Return [x, y] of the center of cell containing provided text 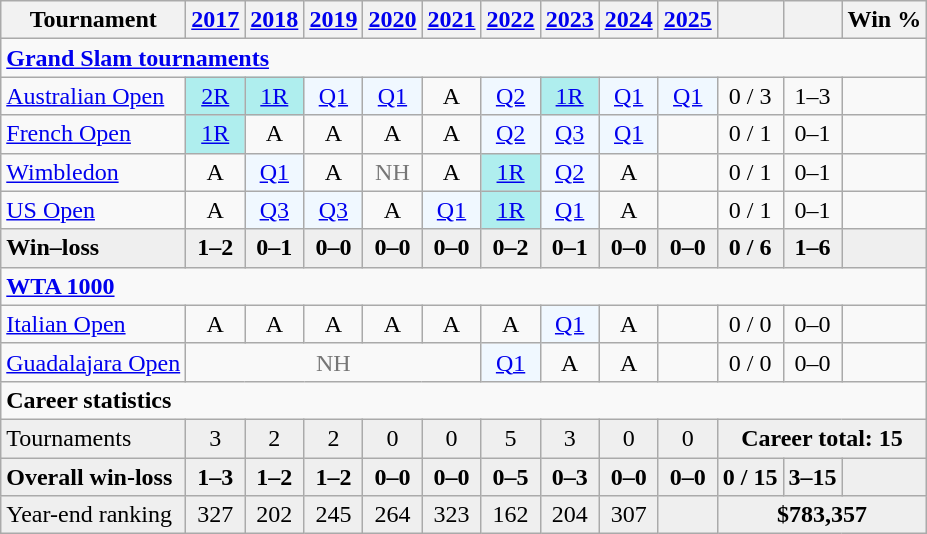
US Open [94, 210]
204 [570, 515]
2020 [392, 20]
0–3 [570, 477]
5 [510, 438]
WTA 1000 [464, 286]
0–5 [510, 477]
327 [216, 515]
Italian Open [94, 324]
162 [510, 515]
Tournament [94, 20]
Career total: 15 [822, 438]
2017 [216, 20]
323 [452, 515]
2024 [628, 20]
2018 [274, 20]
0 / 15 [750, 477]
Australian Open [94, 96]
2023 [570, 20]
2019 [334, 20]
Wimbledon [94, 172]
202 [274, 515]
0–2 [510, 248]
Grand Slam tournaments [464, 58]
3–15 [812, 477]
Year-end ranking [94, 515]
Career statistics [464, 400]
French Open [94, 134]
2R [216, 96]
Tournaments [94, 438]
$783,357 [822, 515]
Win % [884, 20]
245 [334, 515]
Win–loss [94, 248]
2021 [452, 20]
307 [628, 515]
264 [392, 515]
1–6 [812, 248]
2025 [688, 20]
Guadalajara Open [94, 362]
Overall win-loss [94, 477]
0 / 6 [750, 248]
2022 [510, 20]
0 / 3 [750, 96]
